Determine the (x, y) coordinate at the center of the cell enclosing the given text.  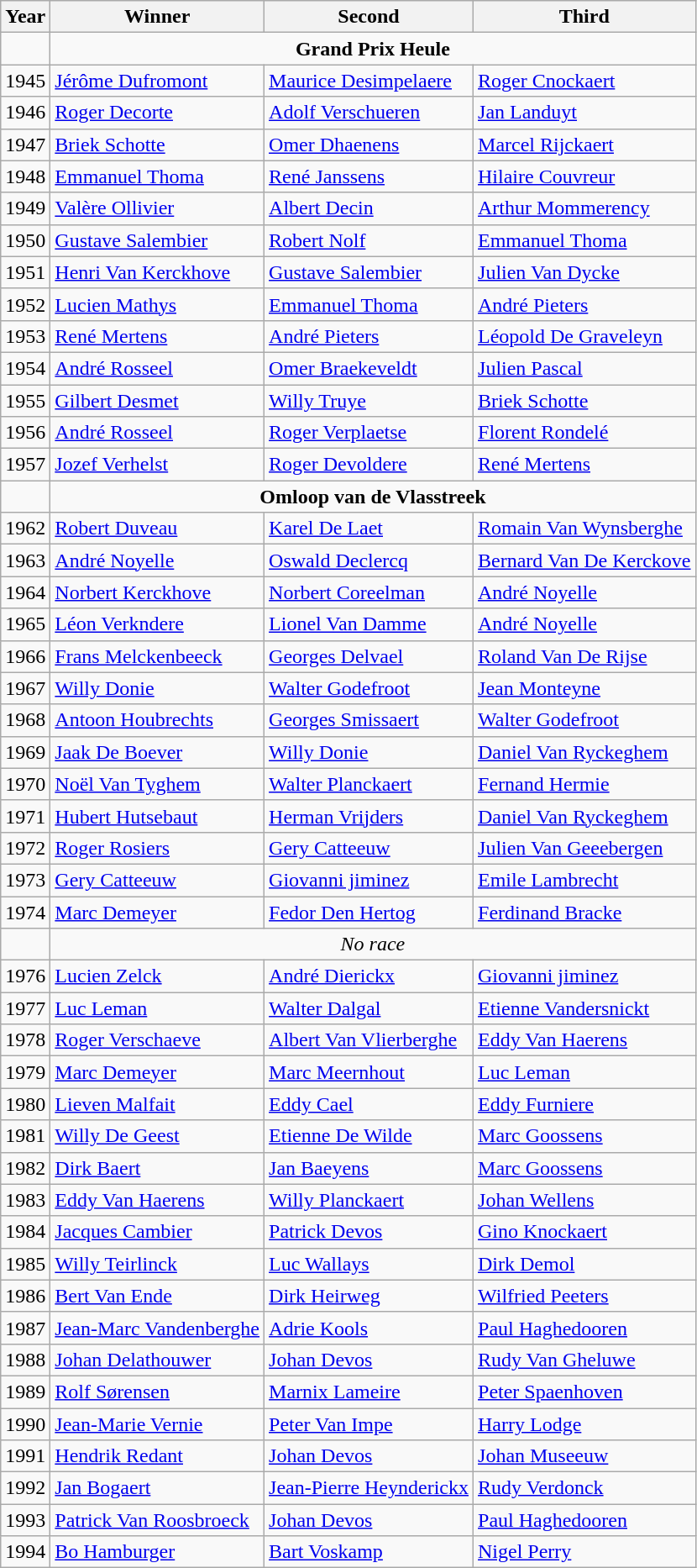
Norbert Coreelman (369, 592)
Peter Spaenhoven (584, 1392)
1953 (25, 336)
1969 (25, 752)
Willy Planckaert (369, 1200)
1991 (25, 1456)
Léopold De Graveleyn (584, 336)
Omloop van de Vlasstreek (373, 497)
Gino Knockaert (584, 1232)
Hilaire Couvreur (584, 176)
Florent Rondelé (584, 433)
Roland Van De Rijse (584, 656)
1956 (25, 433)
Wilfried Peeters (584, 1296)
Rolf Sørensen (158, 1392)
Dirk Demol (584, 1264)
Emile Lambrecht (584, 880)
Ferdinand Bracke (584, 912)
Frans Melckenbeeck (158, 656)
Grand Prix Heule (373, 49)
1979 (25, 1072)
1984 (25, 1232)
Eddy Furniere (584, 1104)
Jérôme Dufromont (158, 81)
Third (584, 17)
Harry Lodge (584, 1424)
Jean Monteyne (584, 688)
1978 (25, 1040)
Omer Dhaenens (369, 145)
1977 (25, 1008)
1952 (25, 304)
Willy Truye (369, 401)
1954 (25, 368)
Roger Cnockaert (584, 81)
1962 (25, 529)
Roger Decorte (158, 113)
Albert Decin (369, 208)
Arthur Mommerency (584, 208)
Maurice Desimpelaere (369, 81)
Hendrik Redant (158, 1456)
Luc Wallays (369, 1264)
Jaak De Boever (158, 752)
1981 (25, 1136)
1963 (25, 560)
Noël Van Tyghem (158, 784)
Karel De Laet (369, 529)
Albert Van Vlierberghe (369, 1040)
Jean-Marc Vandenberghe (158, 1328)
1985 (25, 1264)
Marcel Rijckaert (584, 145)
1972 (25, 848)
Eddy Cael (369, 1104)
Herman Vrijders (369, 816)
1983 (25, 1200)
Dirk Heirweg (369, 1296)
Léon Verkndere (158, 624)
Bart Voskamp (369, 1552)
Fernand Hermie (584, 784)
Adrie Kools (369, 1328)
1964 (25, 592)
Julien Pascal (584, 368)
1988 (25, 1360)
Marc Meernhout (369, 1072)
Rudy Verdonck (584, 1488)
Roger Verplaetse (369, 433)
1951 (25, 272)
Rudy Van Gheluwe (584, 1360)
Lucien Zelck (158, 976)
Robert Nolf (369, 240)
Georges Delvael (369, 656)
Jacques Cambier (158, 1232)
Roger Verschaeve (158, 1040)
Oswald Declercq (369, 560)
Patrick Devos (369, 1232)
1976 (25, 976)
Jean-Marie Vernie (158, 1424)
Roger Rosiers (158, 848)
Henri Van Kerckhove (158, 272)
1987 (25, 1328)
Year (25, 17)
1966 (25, 656)
Bo Hamburger (158, 1552)
Lionel Van Damme (369, 624)
1992 (25, 1488)
André Dierickx (369, 976)
Second (369, 17)
1955 (25, 401)
Julien Van Geeebergen (584, 848)
Gilbert Desmet (158, 401)
1980 (25, 1104)
Jan Landuyt (584, 113)
Julien Van Dycke (584, 272)
Johan Museeuw (584, 1456)
Walter Dalgal (369, 1008)
Johan Wellens (584, 1200)
1946 (25, 113)
Fedor Den Hertog (369, 912)
1948 (25, 176)
1974 (25, 912)
1989 (25, 1392)
Romain Van Wynsberghe (584, 529)
Etienne Vandersnickt (584, 1008)
Omer Braekeveldt (369, 368)
Adolf Verschueren (369, 113)
Robert Duveau (158, 529)
Johan Delathouwer (158, 1360)
1950 (25, 240)
Bert Van Ende (158, 1296)
Patrick Van Roosbroeck (158, 1520)
1945 (25, 81)
Georges Smissaert (369, 720)
1965 (25, 624)
1971 (25, 816)
Willy De Geest (158, 1136)
Jan Baeyens (369, 1168)
1970 (25, 784)
Jean-Pierre Heynderickx (369, 1488)
Marnix Lameire (369, 1392)
René Janssens (369, 176)
Willy Teirlinck (158, 1264)
1982 (25, 1168)
1990 (25, 1424)
No race (373, 944)
Norbert Kerckhove (158, 592)
Bernard Van De Kerckove (584, 560)
Dirk Baert (158, 1168)
1968 (25, 720)
Walter Planckaert (369, 784)
1967 (25, 688)
1986 (25, 1296)
Roger Devoldere (369, 465)
Winner (158, 17)
Antoon Houbrechts (158, 720)
1973 (25, 880)
Hubert Hutsebaut (158, 816)
Jan Bogaert (158, 1488)
1994 (25, 1552)
Jozef Verhelst (158, 465)
Peter Van Impe (369, 1424)
Lucien Mathys (158, 304)
Etienne De Wilde (369, 1136)
Valère Ollivier (158, 208)
1949 (25, 208)
1993 (25, 1520)
Nigel Perry (584, 1552)
1957 (25, 465)
1947 (25, 145)
Lieven Malfait (158, 1104)
